Output the [X, Y] coordinate of the center of the cell containing the given text.  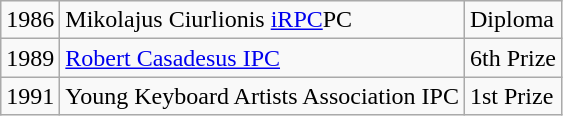
Diploma [512, 20]
1991 [30, 96]
Robert Casadesus IPC [262, 58]
1986 [30, 20]
1989 [30, 58]
Mikolajus Ciurlionis iRPCPC [262, 20]
1st Prize [512, 96]
Young Keyboard Artists Association IPC [262, 96]
6th Prize [512, 58]
